Scan for the cell matching the given text and deliver its (X, Y) coordinate at center. 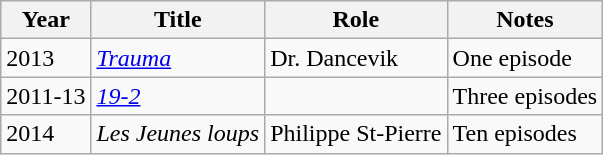
Trauma (178, 58)
Les Jeunes loups (178, 134)
2013 (46, 58)
2014 (46, 134)
19-2 (178, 96)
One episode (525, 58)
Ten episodes (525, 134)
Notes (525, 20)
Role (356, 20)
Title (178, 20)
Philippe St-Pierre (356, 134)
Dr. Dancevik (356, 58)
Three episodes (525, 96)
Year (46, 20)
2011-13 (46, 96)
